Output the [X, Y] coordinate of the center of the cell containing the given text.  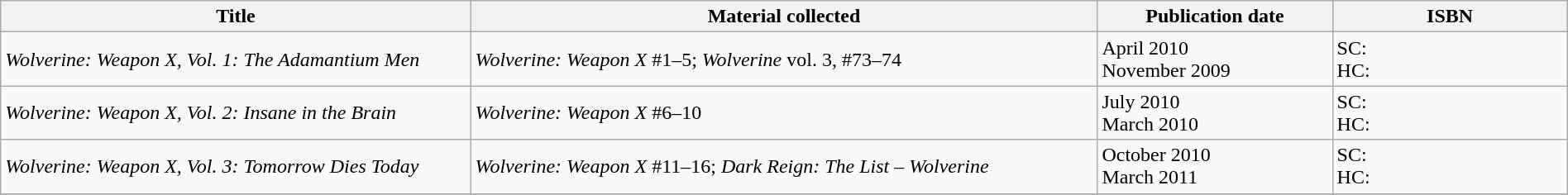
Wolverine: Weapon X #1–5; Wolverine vol. 3, #73–74 [784, 59]
Wolverine: Weapon X, Vol. 2: Insane in the Brain [236, 112]
Wolverine: Weapon X, Vol. 1: The Adamantium Men [236, 59]
Publication date [1215, 17]
Material collected [784, 17]
Wolverine: Weapon X, Vol. 3: Tomorrow Dies Today [236, 167]
April 2010November 2009 [1215, 59]
October 2010March 2011 [1215, 167]
ISBN [1450, 17]
Title [236, 17]
July 2010March 2010 [1215, 112]
Wolverine: Weapon X #6–10 [784, 112]
Wolverine: Weapon X #11–16; Dark Reign: The List – Wolverine [784, 167]
